Capture the cell that displays the provided text and extract its (X, Y) central coordinate. 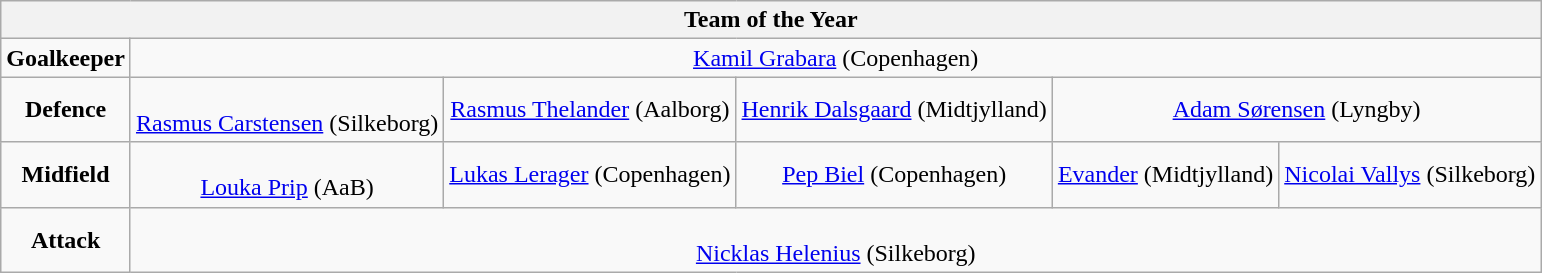
Nicklas Helenius (Silkeborg) (835, 240)
Team of the Year (771, 20)
Defence (66, 110)
Midfield (66, 174)
Nicolai Vallys (Silkeborg) (1410, 174)
Goalkeeper (66, 58)
Rasmus Carstensen (Silkeborg) (286, 110)
Pep Biel (Copenhagen) (894, 174)
Attack (66, 240)
Henrik Dalsgaard (Midtjylland) (894, 110)
Lukas Lerager (Copenhagen) (590, 174)
Kamil Grabara (Copenhagen) (835, 58)
Adam Sørensen (Lyngby) (1296, 110)
Louka Prip (AaB) (286, 174)
Evander (Midtjylland) (1165, 174)
Rasmus Thelander (Aalborg) (590, 110)
